Find where the given text appears and provide that cell's center as (x, y) coordinate. 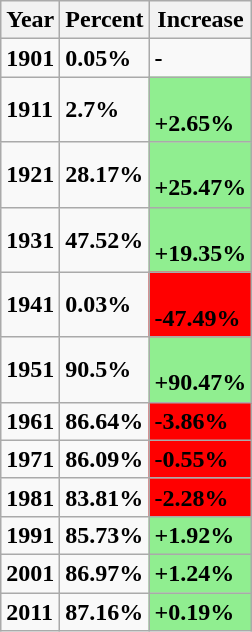
-47.49% (200, 304)
+1.92% (200, 535)
+25.47% (200, 174)
1971 (30, 459)
86.09% (104, 459)
85.73% (104, 535)
1941 (30, 304)
0.05% (104, 58)
1951 (30, 370)
+19.35% (200, 240)
83.81% (104, 497)
28.17% (104, 174)
2.7% (104, 110)
Percent (104, 20)
-3.86% (200, 421)
+1.24% (200, 573)
1911 (30, 110)
1901 (30, 58)
1981 (30, 497)
Increase (200, 20)
2001 (30, 573)
0.03% (104, 304)
- (200, 58)
1921 (30, 174)
86.97% (104, 573)
+2.65% (200, 110)
+0.19% (200, 611)
1931 (30, 240)
-0.55% (200, 459)
-2.28% (200, 497)
+90.47% (200, 370)
90.5% (104, 370)
1991 (30, 535)
Year (30, 20)
86.64% (104, 421)
47.52% (104, 240)
87.16% (104, 611)
1961 (30, 421)
2011 (30, 611)
